Capture the cell that displays the provided text and extract its (x, y) central coordinate. 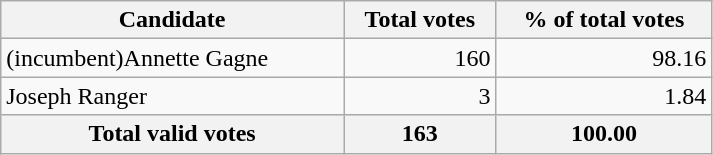
160 (420, 58)
3 (420, 96)
Total votes (420, 20)
Total valid votes (172, 134)
Candidate (172, 20)
98.16 (604, 58)
(incumbent)Annette Gagne (172, 58)
1.84 (604, 96)
% of total votes (604, 20)
163 (420, 134)
Joseph Ranger (172, 96)
100.00 (604, 134)
